Identify which cell holds the provided text, then report its (X, Y) central coordinate. 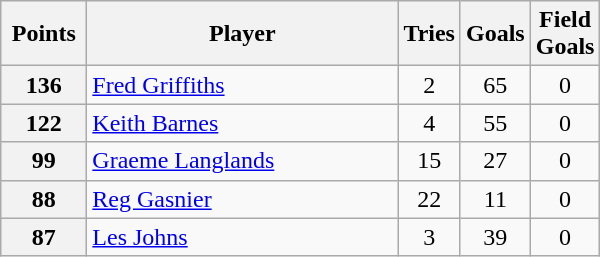
55 (495, 123)
4 (430, 123)
Field Goals (565, 34)
Keith Barnes (242, 123)
39 (495, 237)
99 (44, 161)
Player (242, 34)
3 (430, 237)
15 (430, 161)
Fred Griffiths (242, 85)
122 (44, 123)
88 (44, 199)
87 (44, 237)
Les Johns (242, 237)
27 (495, 161)
Tries (430, 34)
22 (430, 199)
Graeme Langlands (242, 161)
Goals (495, 34)
11 (495, 199)
Points (44, 34)
136 (44, 85)
65 (495, 85)
Reg Gasnier (242, 199)
2 (430, 85)
